Return the [X, Y] coordinate for the center point of the cell that contains the specified text.  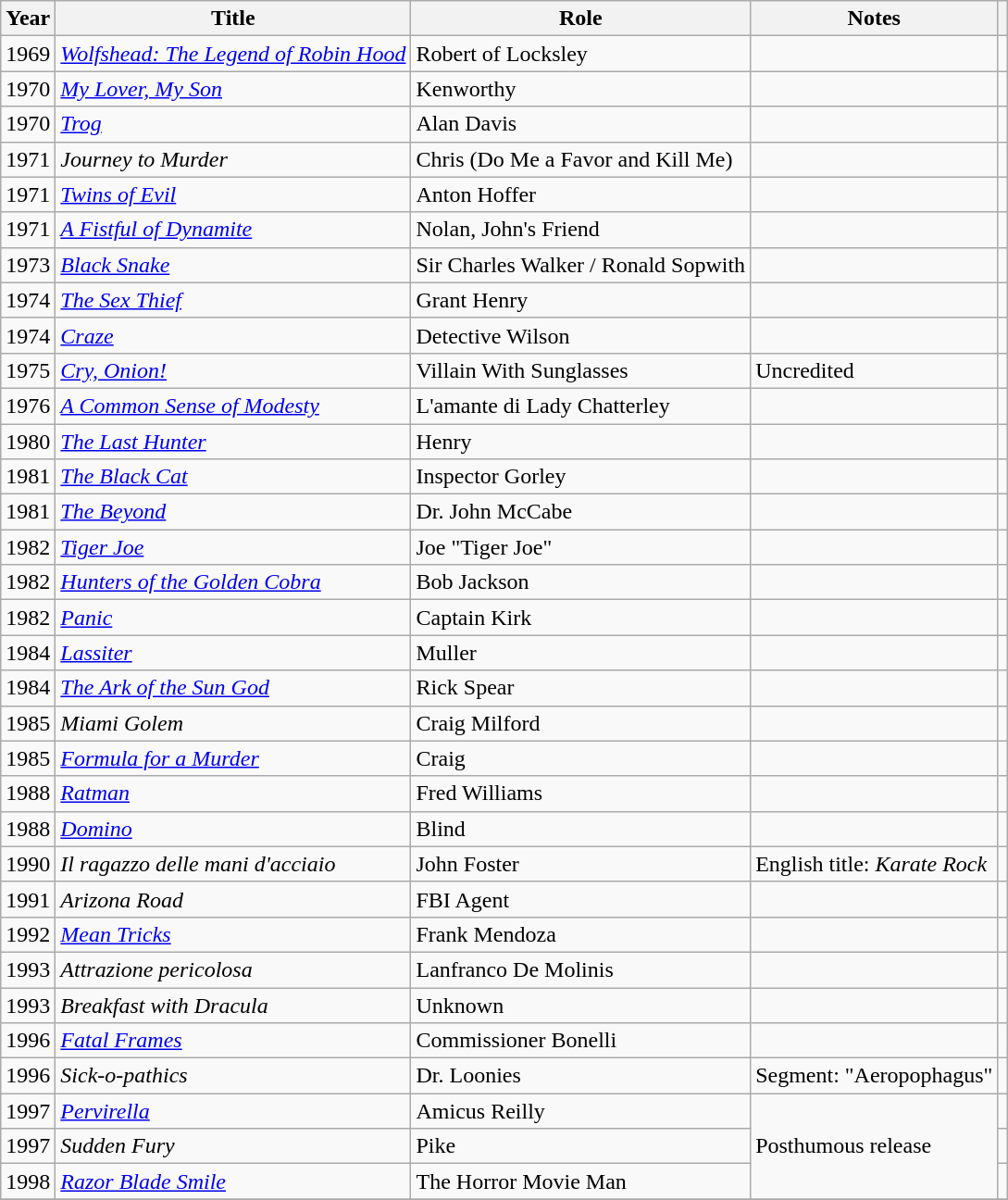
Role [581, 19]
Miami Golem [233, 723]
Sir Charles Walker / Ronald Sopwith [581, 265]
Hunters of the Golden Cobra [233, 582]
Arizona Road [233, 899]
The Horror Movie Man [581, 1181]
Amicus Reilly [581, 1111]
Domino [233, 829]
Anton Hoffer [581, 194]
Tiger Joe [233, 547]
Pike [581, 1146]
Dr. Loonies [581, 1076]
The Last Hunter [233, 442]
1998 [28, 1181]
Henry [581, 442]
Kenworthy [581, 89]
Title [233, 19]
Posthumous release [874, 1146]
1975 [28, 370]
Chris (Do Me a Favor and Kill Me) [581, 159]
Panic [233, 618]
FBI Agent [581, 899]
A Fistful of Dynamite [233, 230]
English title: Karate Rock [874, 864]
Fred Williams [581, 794]
The Beyond [233, 512]
Uncredited [874, 370]
Craig Milford [581, 723]
Twins of Evil [233, 194]
Lassiter [233, 653]
Cry, Onion! [233, 370]
Ratman [233, 794]
A Common Sense of Modesty [233, 406]
1990 [28, 864]
Fatal Frames [233, 1041]
Notes [874, 19]
The Ark of the Sun God [233, 688]
Detective Wilson [581, 335]
Dr. John McCabe [581, 512]
Year [28, 19]
Black Snake [233, 265]
Trog [233, 124]
1969 [28, 54]
1992 [28, 934]
John Foster [581, 864]
The Sex Thief [233, 300]
Alan Davis [581, 124]
Craig [581, 758]
1976 [28, 406]
Frank Mendoza [581, 934]
Muller [581, 653]
Commissioner Bonelli [581, 1041]
1980 [28, 442]
Attrazione pericolosa [233, 969]
Inspector Gorley [581, 477]
Breakfast with Dracula [233, 1005]
Journey to Murder [233, 159]
Wolfshead: The Legend of Robin Hood [233, 54]
L'amante di Lady Chatterley [581, 406]
The Black Cat [233, 477]
Craze [233, 335]
Villain With Sunglasses [581, 370]
Bob Jackson [581, 582]
Sudden Fury [233, 1146]
Formula for a Murder [233, 758]
My Lover, My Son [233, 89]
Lanfranco De Molinis [581, 969]
Pervirella [233, 1111]
Mean Tricks [233, 934]
Nolan, John's Friend [581, 230]
Captain Kirk [581, 618]
1991 [28, 899]
Il ragazzo delle mani d'acciaio [233, 864]
Joe "Tiger Joe" [581, 547]
Segment: "Aeropophagus" [874, 1076]
Unknown [581, 1005]
Rick Spear [581, 688]
Blind [581, 829]
Robert of Locksley [581, 54]
Razor Blade Smile [233, 1181]
1973 [28, 265]
Grant Henry [581, 300]
Sick-o-pathics [233, 1076]
